Scan for the cell matching the given text and deliver its [x, y] coordinate at center. 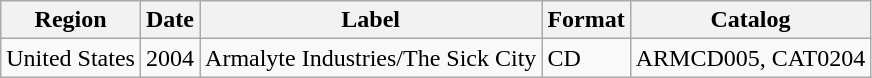
Format [586, 20]
2004 [170, 58]
CD [586, 58]
ARMCD005, CAT0204 [750, 58]
Armalyte Industries/The Sick City [371, 58]
Label [371, 20]
Catalog [750, 20]
United States [71, 58]
Date [170, 20]
Region [71, 20]
